Locate the cell with the specified text and output its [x, y] center coordinate. 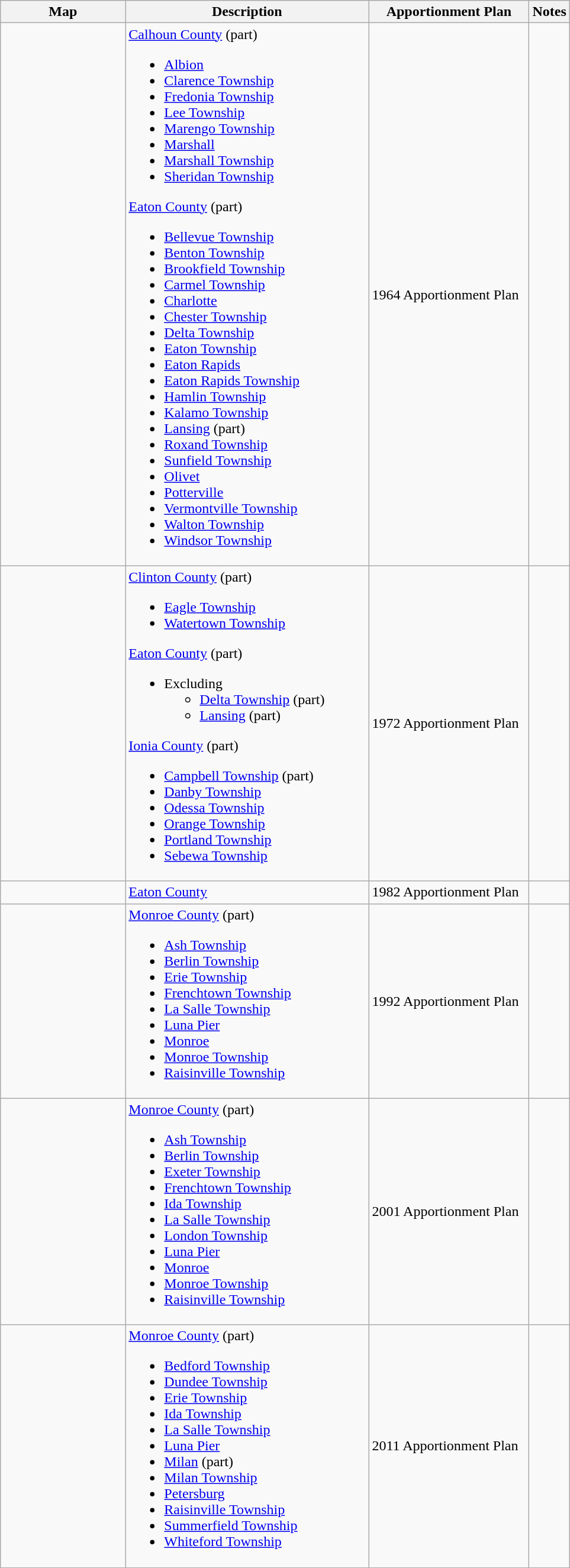
1964 Apportionment Plan [449, 295]
Monroe County (part)Ash TownshipBerlin TownshipErie TownshipFrenchtown TownshipLa Salle TownshipLuna PierMonroeMonroe TownshipRaisinville Township [247, 1001]
2001 Apportionment Plan [449, 1212]
Apportionment Plan [449, 12]
Eaton County [247, 892]
1992 Apportionment Plan [449, 1001]
Description [247, 12]
2011 Apportionment Plan [449, 1446]
1972 Apportionment Plan [449, 723]
Map [63, 12]
Notes [549, 12]
1982 Apportionment Plan [449, 892]
